Return [x, y] of the center of cell containing provided text 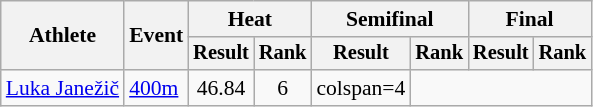
Final [530, 19]
Event [156, 36]
colspan=4 [360, 88]
Semifinal [390, 19]
Heat [250, 19]
400m [156, 88]
Athlete [62, 36]
6 [283, 88]
Luka Janežič [62, 88]
46.84 [221, 88]
